Search for the cell housing the specified text and yield its [X, Y] center coordinate. 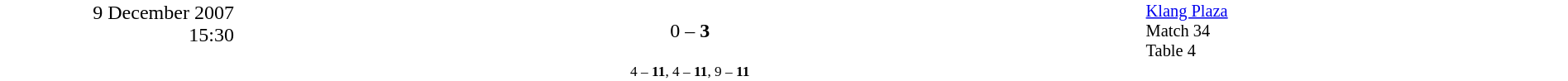
0 – 3 [690, 31]
9 December 200715:30 [117, 40]
4 – 11, 4 – 11, 9 – 11 [690, 71]
Klang PlazaMatch 34Table 4 [1356, 31]
